Determine the [X, Y] coordinate at the center of the cell enclosing the given text.  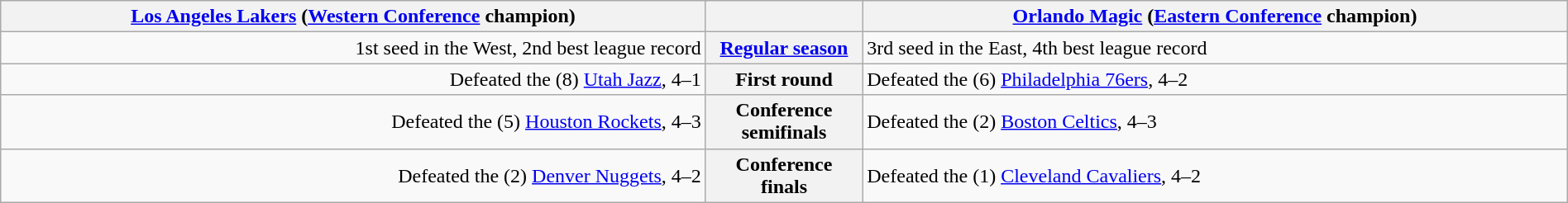
Defeated the (1) Cleveland Cavaliers, 4–2 [1216, 175]
Defeated the (5) Houston Rockets, 4–3 [354, 122]
Regular season [784, 48]
First round [784, 79]
Defeated the (6) Philadelphia 76ers, 4–2 [1216, 79]
Orlando Magic (Eastern Conference champion) [1216, 17]
Conference semifinals [784, 122]
Defeated the (2) Boston Celtics, 4–3 [1216, 122]
Conference finals [784, 175]
Defeated the (8) Utah Jazz, 4–1 [354, 79]
Los Angeles Lakers (Western Conference champion) [354, 17]
Defeated the (2) Denver Nuggets, 4–2 [354, 175]
1st seed in the West, 2nd best league record [354, 48]
3rd seed in the East, 4th best league record [1216, 48]
